Search for the cell housing the specified text and yield its [x, y] center coordinate. 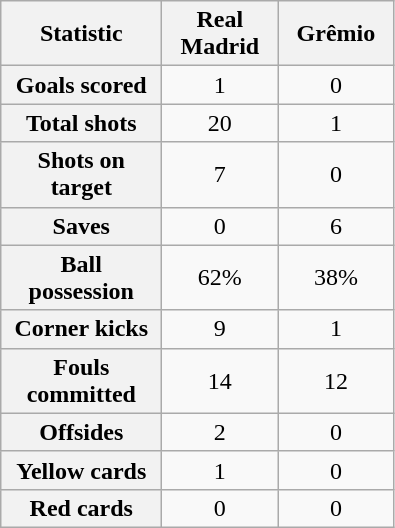
62% [220, 278]
12 [336, 380]
Corner kicks [82, 329]
14 [220, 380]
Real Madrid [220, 34]
Total shots [82, 123]
Fouls committed [82, 380]
Statistic [82, 34]
38% [336, 278]
Offsides [82, 432]
9 [220, 329]
6 [336, 226]
7 [220, 174]
20 [220, 123]
Ball possession [82, 278]
Goals scored [82, 85]
Yellow cards [82, 470]
Saves [82, 226]
Red cards [82, 508]
Shots on target [82, 174]
2 [220, 432]
Grêmio [336, 34]
